Find where the given text appears and provide that cell's center as [x, y] coordinate. 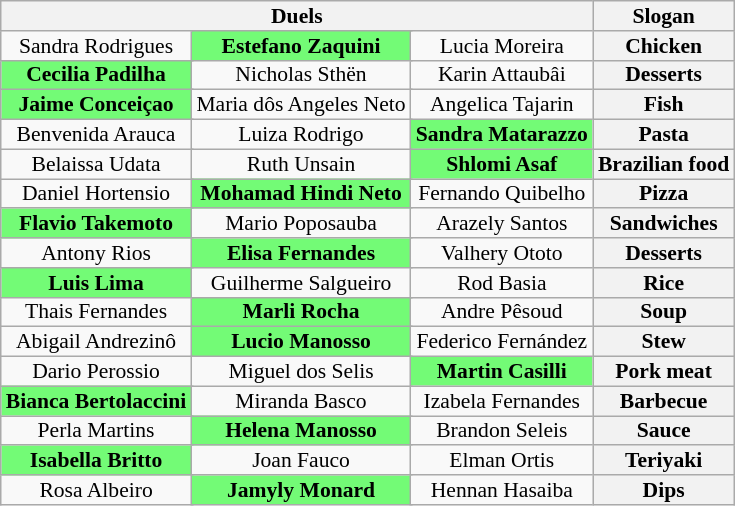
Cecilia Padilha [96, 75]
Izabela Fernandes [502, 401]
Karin Attaubâi [502, 75]
Rice [664, 283]
Marli Rocha [300, 312]
Fernando Quibelho [502, 194]
Mario Poposauba [300, 224]
Martin Casilli [502, 372]
Fish [664, 105]
Elman Ortis [502, 461]
Nicholas Sthën [300, 75]
Benvenida Arauca [96, 135]
Lucia Moreira [502, 46]
Ruth Unsain [300, 164]
Barbecue [664, 401]
Guilherme Salgueiro [300, 283]
Duels [297, 16]
Dips [664, 490]
Miranda Basco [300, 401]
Estefano Zaquini [300, 46]
Teriyaki [664, 461]
Isabella Britto [96, 461]
Lucio Manosso [300, 342]
Brazilian food [664, 164]
Luis Lima [96, 283]
Sauce [664, 431]
Flavio Takemoto [96, 224]
Jaime Conceiçao [96, 105]
Belaissa Udata [96, 164]
Pasta [664, 135]
Helena Manosso [300, 431]
Hennan Hasaiba [502, 490]
Abigail Andrezinô [96, 342]
Pork meat [664, 372]
Sandra Matarazzo [502, 135]
Andre Pêsoud [502, 312]
Chicken [664, 46]
Stew [664, 342]
Federico Fernández [502, 342]
Pizza [664, 194]
Elisa Fernandes [300, 253]
Soup [664, 312]
Jamyly Monard [300, 490]
Slogan [664, 16]
Bianca Bertolaccini [96, 401]
Joan Fauco [300, 461]
Perla Martins [96, 431]
Rosa Albeiro [96, 490]
Arazely Santos [502, 224]
Shlomi Asaf [502, 164]
Sandwiches [664, 224]
Dario Perossio [96, 372]
Valhery Ototo [502, 253]
Antony Rios [96, 253]
Mohamad Hindi Neto [300, 194]
Sandra Rodrigues [96, 46]
Thais Fernandes [96, 312]
Miguel dos Selis [300, 372]
Daniel Hortensio [96, 194]
Maria dôs Angeles Neto [300, 105]
Angelica Tajarin [502, 105]
Rod Basia [502, 283]
Luiza Rodrigo [300, 135]
Brandon Seleis [502, 431]
